Find where the given text appears and provide that cell's center as [X, Y] coordinate. 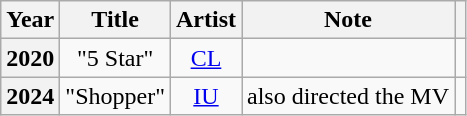
CL [206, 58]
2024 [30, 96]
Artist [206, 20]
Title [116, 20]
"Shopper" [116, 96]
also directed the MV [348, 96]
Note [348, 20]
"5 Star" [116, 58]
2020 [30, 58]
IU [206, 96]
Year [30, 20]
